Output the (x, y) coordinate of the center of the cell containing the given text.  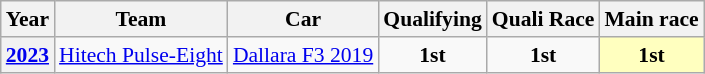
Main race (651, 19)
Qualifying (432, 19)
Car (303, 19)
Team (141, 19)
Quali Race (544, 19)
2023 (28, 55)
Dallara F3 2019 (303, 55)
Year (28, 19)
Hitech Pulse-Eight (141, 55)
